Return the [x, y] coordinate for the center point of the cell that contains the specified text.  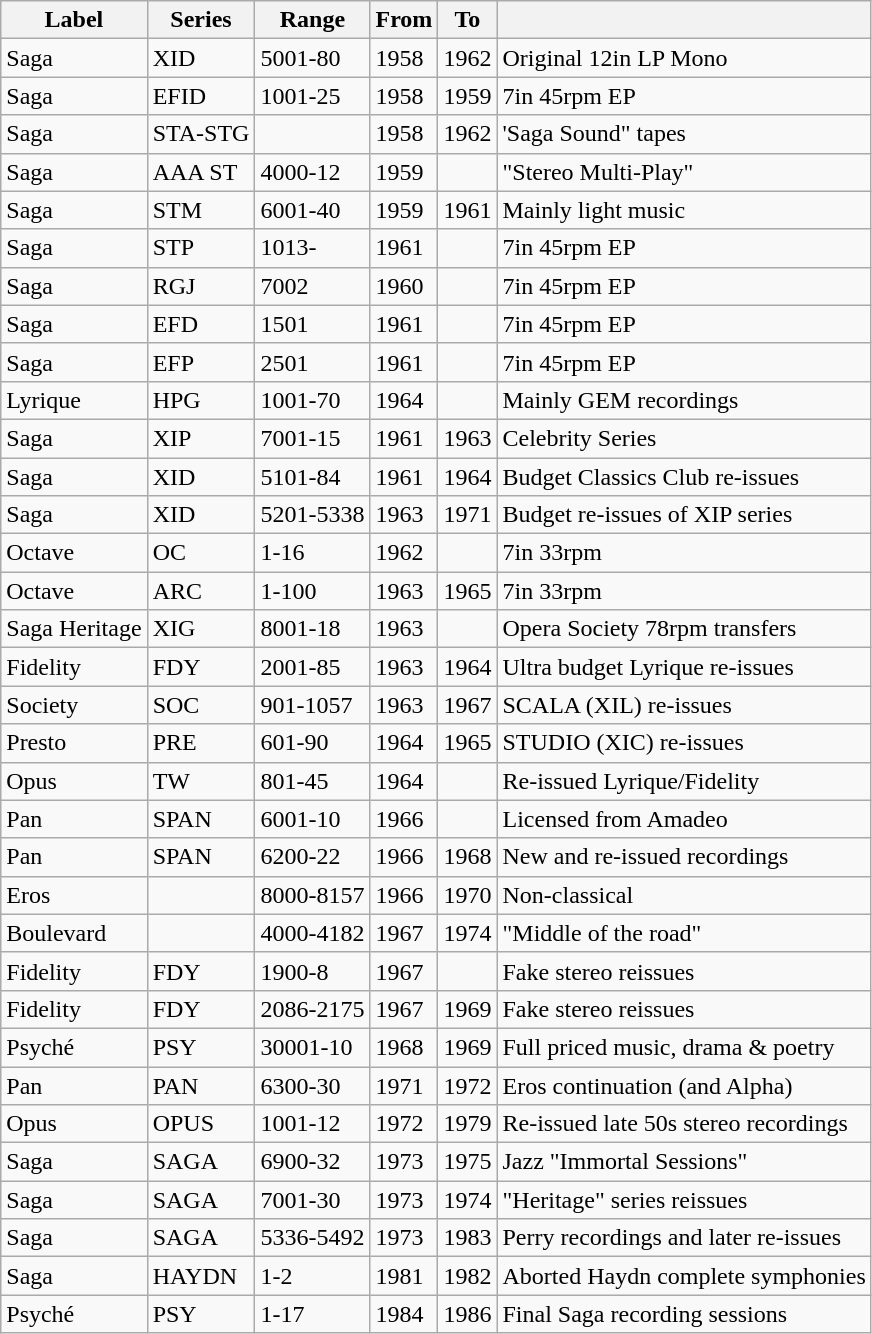
Eros continuation (and Alpha) [684, 1085]
Perry recordings and later re-issues [684, 1238]
801-45 [312, 781]
PRE [201, 743]
Eros [74, 895]
AAA ST [201, 172]
1013- [312, 248]
Saga Heritage [74, 629]
XIP [201, 438]
OPUS [201, 1124]
1-17 [312, 1314]
Budget Classics Club re-issues [684, 477]
Range [312, 20]
1981 [404, 1276]
SCALA (XIL) re-issues [684, 705]
Opera Society 78rpm transfers [684, 629]
OC [201, 553]
ARC [201, 591]
"Heritage" series reissues [684, 1200]
2501 [312, 362]
Jazz "Immortal Sessions" [684, 1162]
7001-15 [312, 438]
Full priced music, drama & poetry [684, 1047]
7002 [312, 286]
5101-84 [312, 477]
Celebrity Series [684, 438]
5001-80 [312, 58]
2001-85 [312, 667]
5336-5492 [312, 1238]
7001-30 [312, 1200]
Original 12in LP Mono [684, 58]
4000-4182 [312, 933]
6200-22 [312, 857]
1983 [468, 1238]
5201-5338 [312, 515]
1979 [468, 1124]
6001-10 [312, 819]
1975 [468, 1162]
"Middle of the road" [684, 933]
Aborted Haydn complete symphonies [684, 1276]
Ultra budget Lyrique re-issues [684, 667]
1984 [404, 1314]
Re-issued Lyrique/Fidelity [684, 781]
Licensed from Amadeo [684, 819]
PAN [201, 1085]
8001-18 [312, 629]
Budget re-issues of XIP series [684, 515]
Label [74, 20]
From [404, 20]
Presto [74, 743]
Mainly GEM recordings [684, 400]
1001-70 [312, 400]
1-16 [312, 553]
XIG [201, 629]
1-2 [312, 1276]
6300-30 [312, 1085]
RGJ [201, 286]
Series [201, 20]
4000-12 [312, 172]
901-1057 [312, 705]
6900-32 [312, 1162]
STA-STG [201, 134]
6001-40 [312, 210]
Lyrique [74, 400]
SOC [201, 705]
'Saga Sound" tapes [684, 134]
STUDIO (XIC) re-issues [684, 743]
30001-10 [312, 1047]
1001-12 [312, 1124]
To [468, 20]
8000-8157 [312, 895]
2086-2175 [312, 1009]
Mainly light music [684, 210]
1-100 [312, 591]
EFD [201, 324]
STM [201, 210]
Final Saga recording sessions [684, 1314]
HPG [201, 400]
1001-25 [312, 96]
1900-8 [312, 971]
"Stereo Multi-Play" [684, 172]
HAYDN [201, 1276]
1960 [404, 286]
TW [201, 781]
STP [201, 248]
Boulevard [74, 933]
New and re-issued recordings [684, 857]
1982 [468, 1276]
601-90 [312, 743]
Re-issued late 50s stereo recordings [684, 1124]
1970 [468, 895]
EFID [201, 96]
1501 [312, 324]
Non-classical [684, 895]
1986 [468, 1314]
Society [74, 705]
EFP [201, 362]
